Return (X, Y) of the center of cell containing provided text 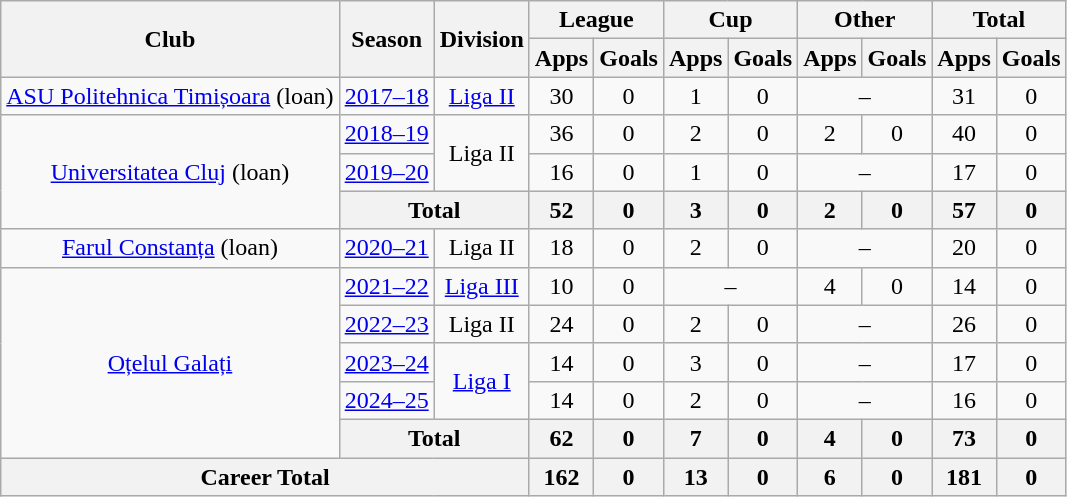
Liga I (482, 381)
ASU Politehnica Timișoara (loan) (170, 96)
24 (561, 324)
Oțelul Galați (170, 362)
57 (964, 210)
6 (830, 477)
31 (964, 96)
36 (561, 134)
Club (170, 39)
2018–19 (386, 134)
Cup (730, 20)
30 (561, 96)
Career Total (266, 477)
League (596, 20)
62 (561, 438)
13 (695, 477)
Liga III (482, 286)
52 (561, 210)
2020–21 (386, 248)
73 (964, 438)
2019–20 (386, 172)
26 (964, 324)
Other (865, 20)
10 (561, 286)
2017–18 (386, 96)
7 (695, 438)
2024–25 (386, 400)
20 (964, 248)
2021–22 (386, 286)
40 (964, 134)
181 (964, 477)
Universitatea Cluj (loan) (170, 172)
18 (561, 248)
162 (561, 477)
2023–24 (386, 362)
Season (386, 39)
Farul Constanța (loan) (170, 248)
Division (482, 39)
2022–23 (386, 324)
